Determine the (X, Y) coordinate at the center of the cell enclosing the given text.  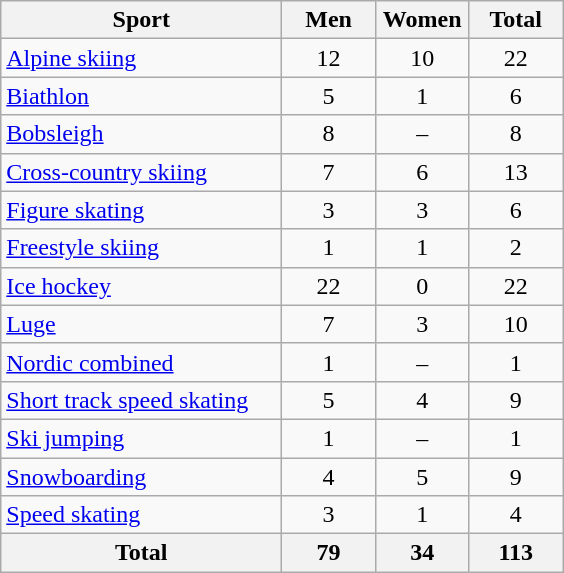
Short track speed skating (142, 400)
Biathlon (142, 96)
Nordic combined (142, 362)
Alpine skiing (142, 58)
Women (422, 20)
13 (516, 172)
Figure skating (142, 210)
Men (329, 20)
Cross-country skiing (142, 172)
Ski jumping (142, 438)
Sport (142, 20)
Speed skating (142, 515)
Luge (142, 324)
0 (422, 286)
12 (329, 58)
2 (516, 248)
79 (329, 553)
Ice hockey (142, 286)
34 (422, 553)
Snowboarding (142, 477)
Freestyle skiing (142, 248)
113 (516, 553)
Bobsleigh (142, 134)
